Extract the [x, y] coordinate from the center of the cell holding the provided text.  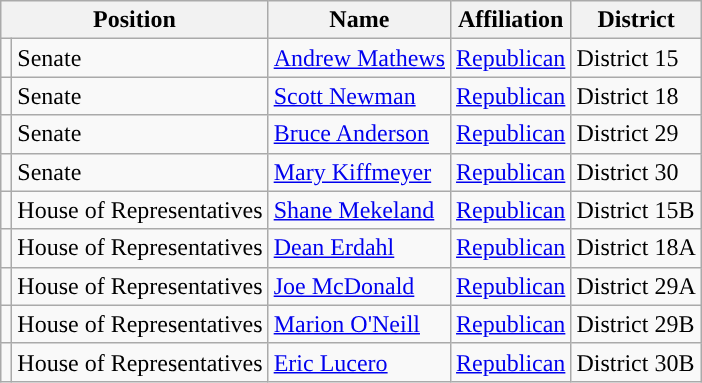
Position [134, 20]
District 15B [636, 210]
Bruce Anderson [359, 134]
District 30B [636, 362]
District 18 [636, 96]
Shane Mekeland [359, 210]
District 29 [636, 134]
Affiliation [511, 20]
Andrew Mathews [359, 58]
District 18A [636, 248]
Scott Newman [359, 96]
Dean Erdahl [359, 248]
Marion O'Neill [359, 324]
District 29B [636, 324]
District 15 [636, 58]
District [636, 20]
Mary Kiffmeyer [359, 172]
Joe McDonald [359, 286]
District 29A [636, 286]
Name [359, 20]
Eric Lucero [359, 362]
District 30 [636, 172]
